Determine the (x, y) coordinate at the center of the cell enclosing the given text.  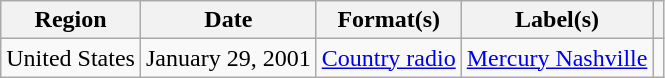
Country radio (388, 58)
United States (71, 58)
Region (71, 20)
Format(s) (388, 20)
January 29, 2001 (228, 58)
Date (228, 20)
Mercury Nashville (557, 58)
Label(s) (557, 20)
